Return the [X, Y] coordinate for the center point of the cell that contains the specified text.  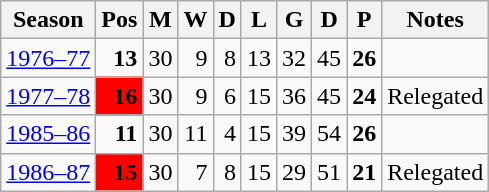
4 [227, 134]
29 [294, 172]
7 [196, 172]
54 [330, 134]
16 [120, 96]
39 [294, 134]
Season [48, 20]
24 [364, 96]
M [160, 20]
G [294, 20]
1977–78 [48, 96]
51 [330, 172]
Pos [120, 20]
32 [294, 58]
P [364, 20]
1976–77 [48, 58]
1985–86 [48, 134]
1986–87 [48, 172]
36 [294, 96]
W [196, 20]
21 [364, 172]
L [258, 20]
6 [227, 96]
Notes [436, 20]
